Detect which cell encompasses the target text, then output its (x, y) center coordinate. 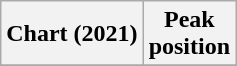
Peakposition (189, 34)
Chart (2021) (72, 34)
